Find where the given text appears and provide that cell's center as [X, Y] coordinate. 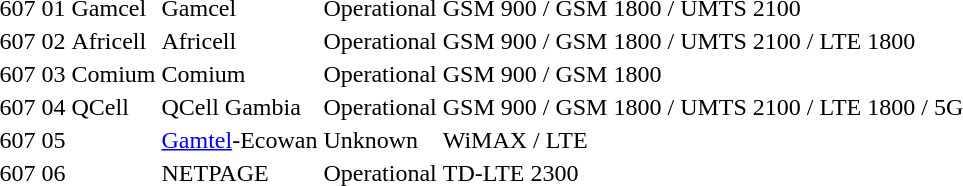
05 [54, 140]
QCell Gambia [240, 107]
03 [54, 74]
02 [54, 41]
Unknown [380, 140]
QCell [114, 107]
Gamtel-Ecowan [240, 140]
04 [54, 107]
